Provide the [X, Y] coordinate of the cell's center where the given text is located.  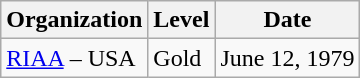
Organization [74, 20]
Gold [182, 58]
RIAA – USA [74, 58]
Date [288, 20]
Level [182, 20]
June 12, 1979 [288, 58]
